Find where the given text appears and provide that cell's center as (X, Y) coordinate. 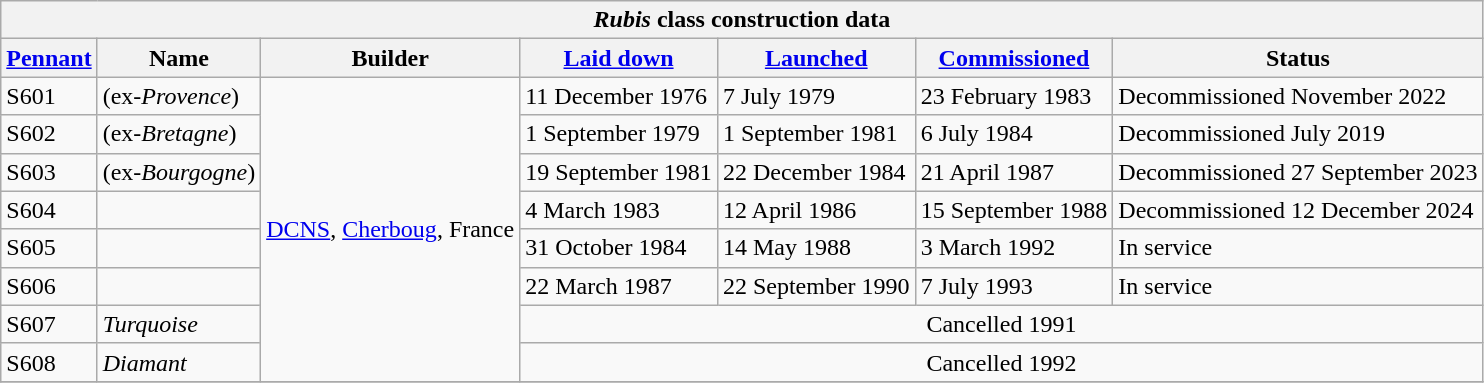
S608 (49, 362)
S606 (49, 286)
Laid down (619, 58)
S602 (49, 134)
Cancelled 1991 (1002, 324)
Diamant (178, 362)
S601 (49, 96)
22 December 1984 (816, 172)
Pennant (49, 58)
19 September 1981 (619, 172)
3 March 1992 (1014, 248)
23 February 1983 (1014, 96)
11 December 1976 (619, 96)
Name (178, 58)
Commissioned (1014, 58)
(ex-Bretagne) (178, 134)
6 July 1984 (1014, 134)
4 March 1983 (619, 210)
Rubis class construction data (742, 20)
21 April 1987 (1014, 172)
1 September 1979 (619, 134)
S604 (49, 210)
Turquoise (178, 324)
Decommissioned 12 December 2024 (1298, 210)
7 July 1993 (1014, 286)
15 September 1988 (1014, 210)
14 May 1988 (816, 248)
S603 (49, 172)
Decommissioned 27 September 2023 (1298, 172)
31 October 1984 (619, 248)
Builder (390, 58)
Cancelled 1992 (1002, 362)
12 April 1986 (816, 210)
Decommissioned July 2019 (1298, 134)
Status (1298, 58)
(ex-Bourgogne) (178, 172)
7 July 1979 (816, 96)
22 March 1987 (619, 286)
22 September 1990 (816, 286)
S605 (49, 248)
Launched (816, 58)
(ex-Provence) (178, 96)
S607 (49, 324)
DCNS, Cherboug, France (390, 229)
Decommissioned November 2022 (1298, 96)
1 September 1981 (816, 134)
